Return the [x, y] coordinate for the center point of the cell that contains the specified text.  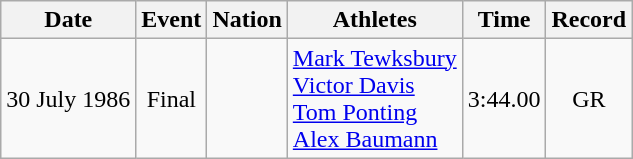
Final [172, 98]
30 July 1986 [68, 98]
3:44.00 [504, 98]
GR [589, 98]
Record [589, 20]
Date [68, 20]
Athletes [374, 20]
Time [504, 20]
Event [172, 20]
Nation [247, 20]
Mark TewksburyVictor DavisTom PontingAlex Baumann [374, 98]
